Return [x, y] of the center of cell containing provided text 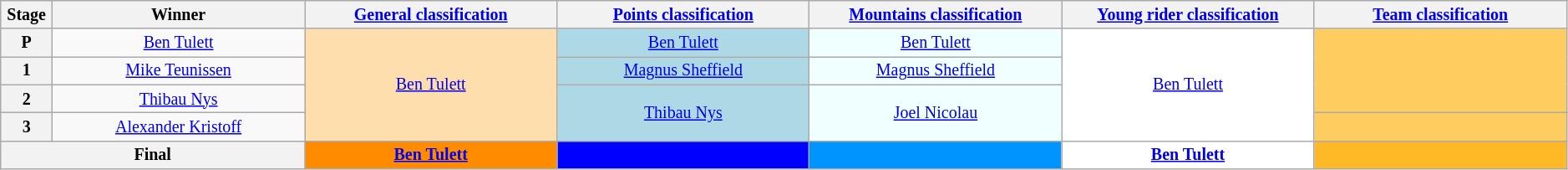
Points classification [683, 15]
Winner [179, 15]
Team classification [1440, 15]
3 [27, 127]
Mountains classification [936, 15]
1 [27, 70]
Joel Nicolau [936, 112]
Final [153, 154]
Alexander Kristoff [179, 127]
P [27, 44]
Mike Teunissen [179, 70]
Young rider classification [1188, 15]
2 [27, 99]
Stage [27, 15]
General classification [431, 15]
